Return [X, Y] of the center of cell containing provided text 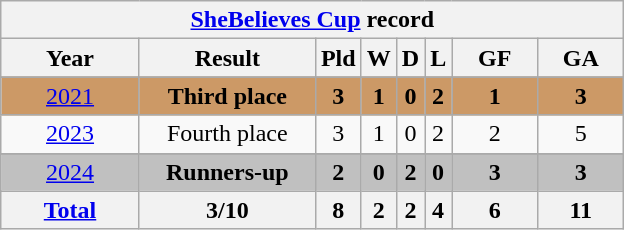
2023 [70, 134]
8 [338, 210]
SheBelieves Cup record [312, 20]
GA [581, 58]
W [378, 58]
11 [581, 210]
5 [581, 134]
Runners-up [227, 172]
Fourth place [227, 134]
GF [495, 58]
Total [70, 210]
3/10 [227, 210]
Pld [338, 58]
Third place [227, 96]
2024 [70, 172]
6 [495, 210]
Year [70, 58]
L [438, 58]
2021 [70, 96]
D [410, 58]
Result [227, 58]
4 [438, 210]
